For the text-containing cell, return its midpoint in (x, y) coordinate format. 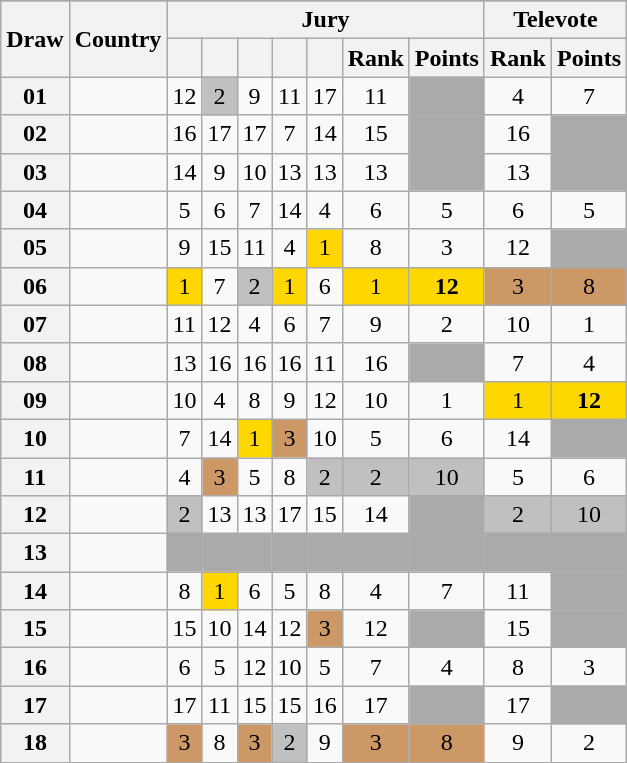
08 (35, 362)
02 (35, 134)
03 (35, 172)
07 (35, 324)
05 (35, 248)
Country (118, 39)
18 (35, 743)
09 (35, 400)
06 (35, 286)
Draw (35, 39)
01 (35, 96)
Televote (555, 20)
04 (35, 210)
Jury (326, 20)
